Extract the (x, y) coordinate from the center of the cell holding the provided text.  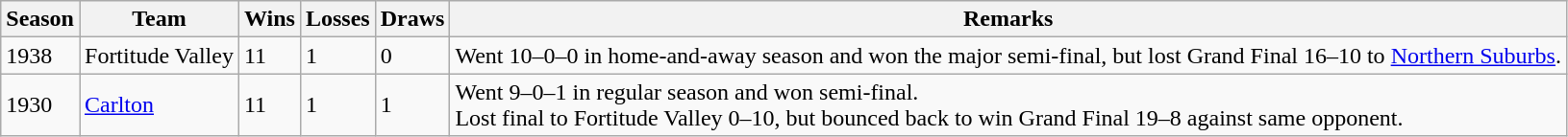
Went 9–0–1 in regular season and won semi-final.Lost final to Fortitude Valley 0–10, but bounced back to win Grand Final 19–8 against same opponent. (1008, 105)
Season (40, 19)
Losses (337, 19)
1930 (40, 105)
Fortitude Valley (159, 56)
Draws (412, 19)
1938 (40, 56)
Remarks (1008, 19)
Wins (269, 19)
0 (412, 56)
Carlton (159, 105)
Went 10–0–0 in home-and-away season and won the major semi-final, but lost Grand Final 16–10 to Northern Suburbs. (1008, 56)
Team (159, 19)
